Determine the (X, Y) coordinate at the center of the cell enclosing the given text.  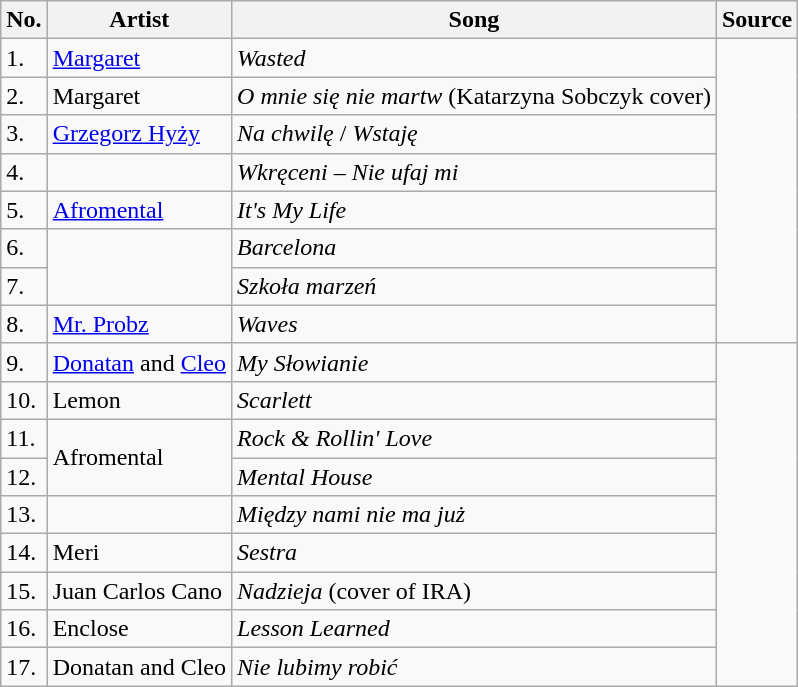
15. (24, 591)
Mr. Probz (139, 324)
It's My Life (474, 210)
Juan Carlos Cano (139, 591)
Rock & Rollin' Love (474, 438)
9. (24, 362)
5. (24, 210)
Grzegorz Hyży (139, 134)
Lemon (139, 400)
7. (24, 286)
Lesson Learned (474, 629)
16. (24, 629)
Artist (139, 20)
Mental House (474, 477)
Wasted (474, 58)
No. (24, 20)
My Słowianie (474, 362)
8. (24, 324)
Nadzieja (cover of IRA) (474, 591)
Na chwilę / Wstaję (474, 134)
11. (24, 438)
Song (474, 20)
2. (24, 96)
1. (24, 58)
Source (756, 20)
Barcelona (474, 248)
14. (24, 553)
17. (24, 667)
4. (24, 172)
Enclose (139, 629)
10. (24, 400)
Scarlett (474, 400)
12. (24, 477)
Nie lubimy robić (474, 667)
Wkręceni – Nie ufaj mi (474, 172)
Waves (474, 324)
Meri (139, 553)
6. (24, 248)
3. (24, 134)
O mnie się nie martw (Katarzyna Sobczyk cover) (474, 96)
Szkoła marzeń (474, 286)
Sestra (474, 553)
Między nami nie ma już (474, 515)
13. (24, 515)
